Provide the (X, Y) coordinate of the cell's center where the given text is located.  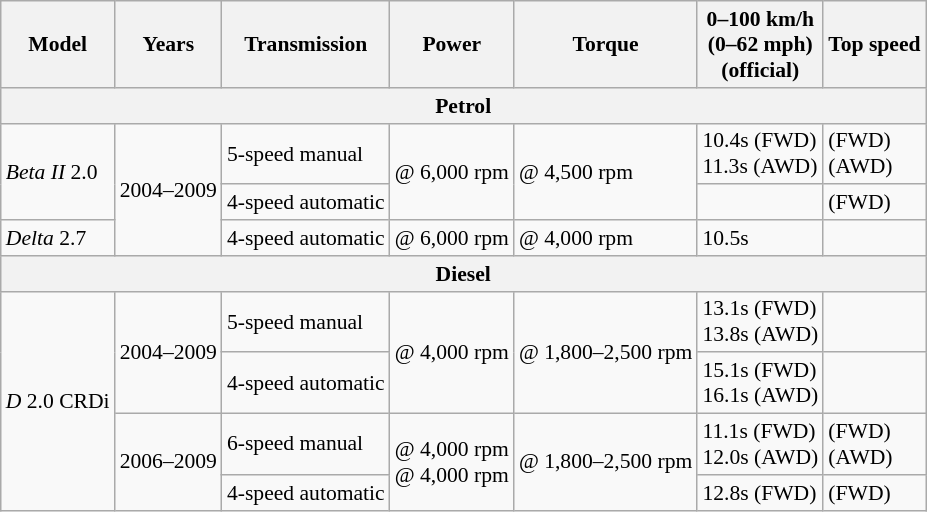
Top speed (874, 44)
Petrol (464, 106)
13.1s (FWD)13.8s (AWD) (760, 322)
@ 4,500 rpm (606, 172)
10.4s (FWD)11.3s (AWD) (760, 154)
6-speed manual (306, 444)
Power (452, 44)
11.1s (FWD)12.0s (AWD) (760, 444)
@ 4,000 rpm @ 4,000 rpm (452, 462)
Delta 2.7 (58, 238)
Transmission (306, 44)
12.8s (FWD) (760, 493)
10.5s (760, 238)
0–100 km/h(0–62 mph)(official) (760, 44)
Diesel (464, 274)
2006–2009 (168, 462)
Years (168, 44)
15.1s (FWD)16.1s (AWD) (760, 384)
Model (58, 44)
Torque (606, 44)
Beta II 2.0 (58, 172)
D 2.0 CRDi (58, 400)
